Scan for the cell matching the given text and deliver its [x, y] coordinate at center. 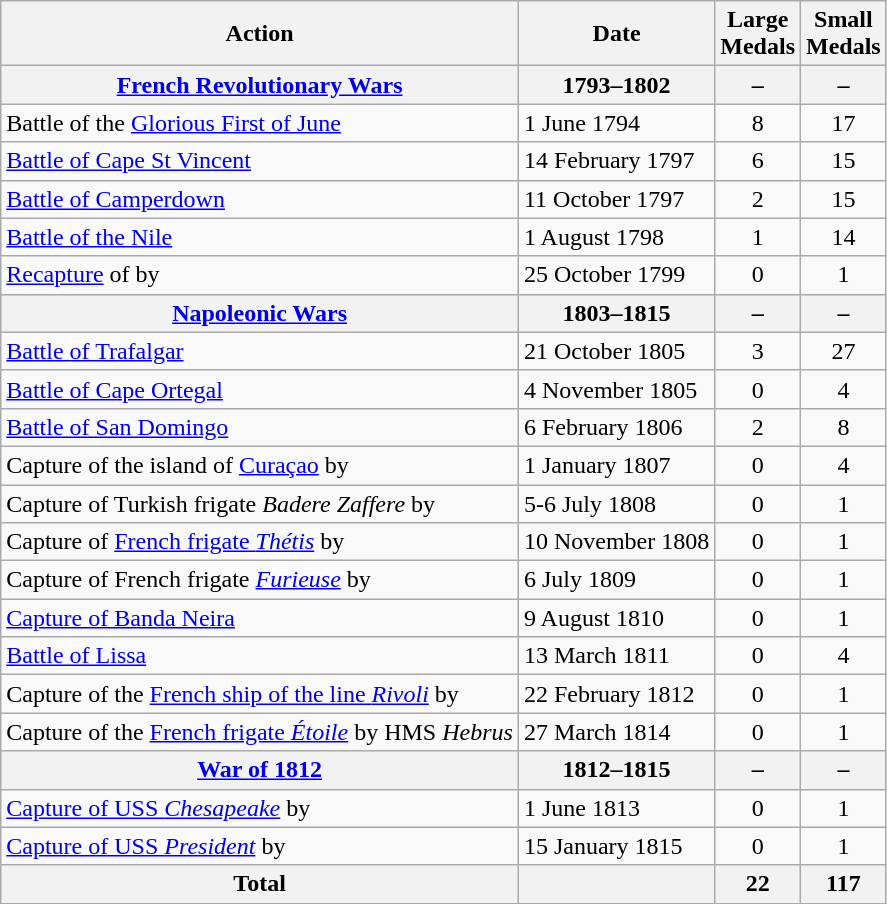
Capture of Turkish frigate Badere Zaffere by [260, 503]
Action [260, 34]
Capture of USS Chesapeake by [260, 808]
Recapture of by [260, 275]
Capture of French frigate Furieuse by [260, 580]
Battle of San Domingo [260, 427]
3 [758, 351]
1803–1815 [616, 313]
117 [844, 884]
14 [844, 237]
5-6 July 1808 [616, 503]
25 October 1799 [616, 275]
Capture of the French ship of the line Rivoli by [260, 694]
French Revolutionary Wars [260, 85]
13 March 1811 [616, 656]
Napoleonic Wars [260, 313]
22 [758, 884]
1 January 1807 [616, 465]
1793–1802 [616, 85]
Battle of the Glorious First of June [260, 123]
1 August 1798 [616, 237]
Battle of Cape St Vincent [260, 161]
Date [616, 34]
Capture of the island of Curaçao by [260, 465]
10 November 1808 [616, 542]
Capture of Banda Neira [260, 618]
Capture of the French frigate Étoile by HMS Hebrus [260, 732]
6 July 1809 [616, 580]
Battle of Cape Ortegal [260, 389]
4 November 1805 [616, 389]
17 [844, 123]
9 August 1810 [616, 618]
15 January 1815 [616, 846]
1 June 1794 [616, 123]
1812–1815 [616, 770]
SmallMedals [844, 34]
Battle of Lissa [260, 656]
Battle of the Nile [260, 237]
LargeMedals [758, 34]
11 October 1797 [616, 199]
Battle of Camperdown [260, 199]
6 February 1806 [616, 427]
War of 1812 [260, 770]
21 October 1805 [616, 351]
6 [758, 161]
Battle of Trafalgar [260, 351]
27 [844, 351]
14 February 1797 [616, 161]
22 February 1812 [616, 694]
Capture of USS President by [260, 846]
Capture of French frigate Thétis by [260, 542]
1 June 1813 [616, 808]
27 March 1814 [616, 732]
Total [260, 884]
